Identify which cell holds the provided text, then report its [x, y] central coordinate. 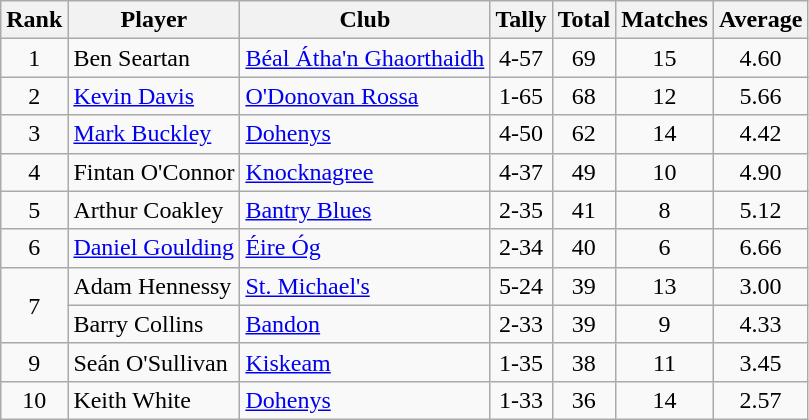
5-24 [521, 286]
Rank [34, 20]
1 [34, 58]
1-33 [521, 400]
Ben Seartan [154, 58]
Fintan O'Connor [154, 172]
Average [760, 20]
Barry Collins [154, 324]
Matches [665, 20]
4 [34, 172]
5.12 [760, 210]
2-34 [521, 248]
4-50 [521, 134]
3.00 [760, 286]
Knocknagree [365, 172]
7 [34, 305]
6.66 [760, 248]
Bandon [365, 324]
11 [665, 362]
Kevin Davis [154, 96]
40 [584, 248]
Tally [521, 20]
Bantry Blues [365, 210]
4.60 [760, 58]
2-35 [521, 210]
St. Michael's [365, 286]
Seán O'Sullivan [154, 362]
Daniel Goulding [154, 248]
12 [665, 96]
4.33 [760, 324]
Mark Buckley [154, 134]
Adam Hennessy [154, 286]
Keith White [154, 400]
49 [584, 172]
Éire Óg [365, 248]
4.42 [760, 134]
Béal Átha'n Ghaorthaidh [365, 58]
69 [584, 58]
2.57 [760, 400]
15 [665, 58]
O'Donovan Rossa [365, 96]
8 [665, 210]
5.66 [760, 96]
38 [584, 362]
1-65 [521, 96]
Club [365, 20]
Total [584, 20]
5 [34, 210]
4-37 [521, 172]
Arthur Coakley [154, 210]
13 [665, 286]
41 [584, 210]
3 [34, 134]
68 [584, 96]
3.45 [760, 362]
Kiskeam [365, 362]
62 [584, 134]
36 [584, 400]
1-35 [521, 362]
2 [34, 96]
4-57 [521, 58]
4.90 [760, 172]
Player [154, 20]
2-33 [521, 324]
